Scan for the cell matching the given text and deliver its (X, Y) coordinate at center. 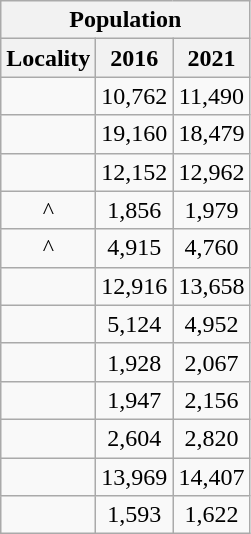
18,479 (212, 134)
12,152 (134, 172)
2,156 (212, 400)
4,952 (212, 324)
Population (126, 20)
Locality (48, 58)
4,760 (212, 248)
2,820 (212, 438)
4,915 (134, 248)
14,407 (212, 477)
2021 (212, 58)
1,979 (212, 210)
11,490 (212, 96)
19,160 (134, 134)
12,962 (212, 172)
1,856 (134, 210)
2016 (134, 58)
13,969 (134, 477)
10,762 (134, 96)
1,928 (134, 362)
2,067 (212, 362)
1,622 (212, 515)
12,916 (134, 286)
2,604 (134, 438)
13,658 (212, 286)
1,593 (134, 515)
1,947 (134, 400)
5,124 (134, 324)
